Provide the (x, y) coordinate of the cell's center where the given text is located.  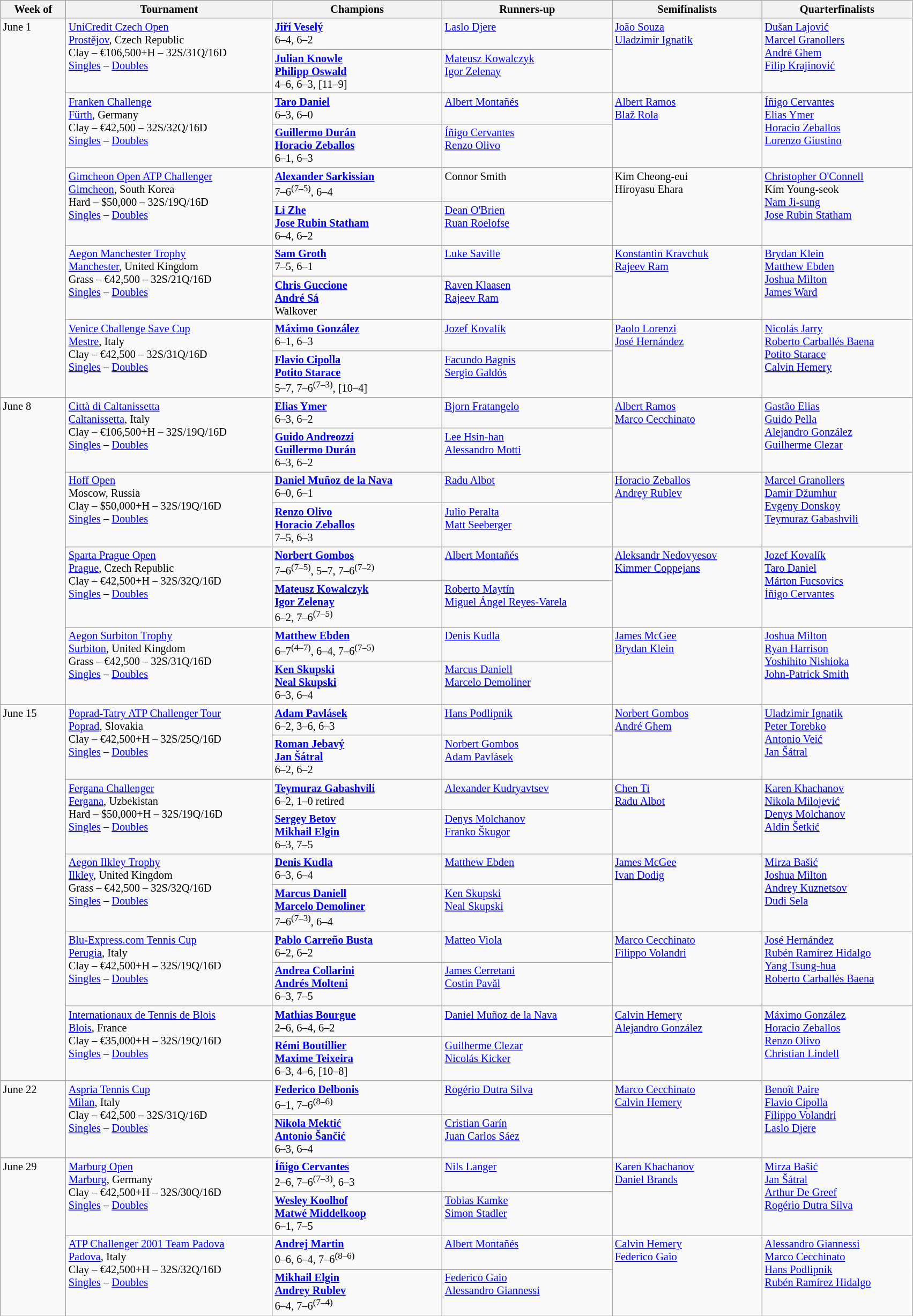
Rémi Boutillier Maxime Teixeira 6–3, 4–6, [10–8] (357, 1058)
Raven Klaasen Rajeev Ram (528, 298)
Denis Kudla (528, 644)
Mirza Bašić Jan Šátral Arthur De Greef Rogério Dutra Silva (837, 1197)
Sam Groth7–5, 6–1 (357, 260)
Tobias Kamke Simon Stadler (528, 1214)
Mateusz Kowalczyk Igor Zelenay (528, 71)
Laslo Djere (528, 34)
Poprad-Tatry ATP Challenger TourPoprad, Slovakia Clay – €42,500+H – 32S/25Q/16DSingles – Doubles (169, 742)
Alexander Sarkissian7–6(7–5), 6–4 (357, 184)
Marco Cecchinato Filippo Volandri (687, 969)
Benoît Paire Flavio Cipolla Filippo Volandri Laslo Djere (837, 1119)
Federico Delbonis 6–1, 7–6(8–6) (357, 1097)
Bjorn Fratangelo (528, 413)
Nils Langer (528, 1175)
Jozef Kovalík (528, 335)
Week of (33, 9)
Facundo Bagnis Sergio Galdós (528, 374)
Wesley Koolhof Matwé Middelkoop6–1, 7–5 (357, 1214)
Pablo Carreño Busta 6–2, 6–2 (357, 947)
James McGee Ivan Dodig (687, 893)
Albert Ramos Blaž Rola (687, 130)
Federico Gaio Alessandro Giannessi (528, 1292)
Albert Ramos Marco Cecchinato (687, 434)
Guillermo Durán Horacio Zeballos6–1, 6–3 (357, 146)
Máximo González Horacio Zeballos Renzo Olivo Christian Lindell (837, 1043)
Calvin Hemery Federico Gaio (687, 1275)
Calvin Hemery Alejandro González (687, 1043)
Luke Saville (528, 260)
Matteo Viola (528, 947)
Aegon Surbiton TrophySurbiton, United Kingdom Grass – €42,500 – 32S/31Q/16DSingles – Doubles (169, 666)
Guilherme Clezar Nicolás Kicker (528, 1058)
Máximo González6–1, 6–3 (357, 335)
Nicolás Jarry Roberto Carballés Baena Potito Starace Calvin Hemery (837, 359)
Dean O'Brien Ruan Roelofse (528, 223)
Internationaux de Tennis de BloisBlois, France Clay – €35,000+H – 32S/19Q/16DSingles – Doubles (169, 1043)
Franken ChallengeFürth, Germany Clay – €42,500 – 32S/32Q/16DSingles – Doubles (169, 130)
Jiří Veselý6–4, 6–2 (357, 34)
Konstantin Kravchuk Rajeev Ram (687, 282)
Roman Jebavý Jan Šátral6–2, 6–2 (357, 757)
Rogério Dutra Silva (528, 1097)
Joshua Milton Ryan Harrison Yoshihito Nishioka John-Patrick Smith (837, 666)
James Cerretani Costin Pavăl (528, 984)
June 1 (33, 208)
Íñigo Cervantes Elias Ymer Horacio Zeballos Lorenzo Giustino (837, 130)
Mathias Bourgue 2–6, 6–4, 6–2 (357, 1021)
Blu-Express.com Tennis CupPerugia, Italy Clay – €42,500+H – 32S/19Q/16DSingles – Doubles (169, 969)
Norbert Gombos 7–6(7–5), 5–7, 7–6(7–2) (357, 564)
Champions (357, 9)
Daniel Muñoz de la Nava (528, 1021)
Aspria Tennis CupMilan, Italy Clay – €42,500 – 32S/31Q/16DSingles – Doubles (169, 1119)
ATP Challenger 2001 Team PadovaPadova, Italy Clay – €42,500+H – 32S/32Q/16DSingles – Doubles (169, 1275)
Hans Podlipnik (528, 720)
Guido Andreozzi Guillermo Durán 6–3, 6–2 (357, 450)
Connor Smith (528, 184)
Marcus Daniell Marcelo Demoliner (528, 683)
Andrej Martin0–6, 6–4, 7–6(8–6) (357, 1252)
Sergey Betov Mikhail Elgin6–3, 7–5 (357, 832)
Denis Kudla6–3, 6–4 (357, 869)
Dušan Lajović Marcel Granollers André Ghem Filip Krajinović (837, 56)
Alessandro Giannessi Marco Cecchinato Hans Podlipnik Rubén Ramírez Hidalgo (837, 1275)
James McGee Brydan Klein (687, 666)
Kim Cheong-eui Hiroyasu Ehara (687, 207)
Aegon Manchester TrophyManchester, United Kingdom Grass – €42,500 – 32S/21Q/16DSingles – Doubles (169, 282)
Matthew Ebden (528, 869)
Horacio Zeballos Andrey Rublev (687, 509)
Chris Guccione André Sá Walkover (357, 298)
Tournament (169, 9)
Karen Khachanov Daniel Brands (687, 1197)
Gimcheon Open ATP ChallengerGimcheon, South Korea Hard – $50,000 – 32S/19Q/16DSingles – Doubles (169, 207)
Elias Ymer 6–3, 6–2 (357, 413)
Marcel Granollers Damir Džumhur Evgeny Donskoy Teymuraz Gabashvili (837, 509)
Quarterfinalists (837, 9)
Jozef Kovalík Taro Daniel Márton Fucsovics Íñigo Cervantes (837, 587)
Mirza Bašić Joshua Milton Andrey Kuznetsov Dudi Sela (837, 893)
Renzo Olivo Horacio Zeballos 7–5, 6–3 (357, 525)
Hoff OpenMoscow, Russia Clay – $50,000+H – 32S/19Q/16DSingles – Doubles (169, 509)
Marco Cecchinato Calvin Hemery (687, 1119)
Semifinalists (687, 9)
Daniel Muñoz de la Nava 6–0, 6–1 (357, 487)
Teymuraz Gabashvili6–2, 1–0 retired (357, 795)
Cristian Garín Juan Carlos Sáez (528, 1136)
João Souza Uladzimir Ignatik (687, 56)
Julio Peralta Matt Seeberger (528, 525)
Uladzimir Ignatik Peter Torebko Antonio Veić Jan Šátral (837, 742)
Íñigo Cervantes Renzo Olivo (528, 146)
Roberto Maytín Miguel Ángel Reyes-Varela (528, 603)
Paolo Lorenzi José Hernández (687, 359)
June 8 (33, 551)
Norbert Gombos André Ghem (687, 742)
Christopher O'Connell Kim Young-seok Nam Ji-sung Jose Rubin Statham (837, 207)
Aleksandr Nedovyesov Kimmer Coppejans (687, 587)
Norbert Gombos Adam Pavlásek (528, 757)
Aegon Ilkley TrophyIlkley, United Kingdom Grass – €42,500 – 32S/32Q/16DSingles – Doubles (169, 893)
UniCredit Czech OpenProstějov, Czech Republic Clay – €106,500+H – 32S/31Q/16DSingles – Doubles (169, 56)
Taro Daniel6–3, 6–0 (357, 108)
June 29 (33, 1237)
Julian Knowle Philipp Oswald4–6, 6–3, [11–9] (357, 71)
Città di CaltanissettaCaltanissetta, Italy Clay – €106,500+H – 32S/19Q/16DSingles – Doubles (169, 434)
Nikola Mektić Antonio Šančić 6–3, 6–4 (357, 1136)
June 22 (33, 1119)
Marcus Daniell Marcelo Demoliner7–6(7–3), 6–4 (357, 908)
José Hernández Rubén Ramírez Hidalgo Yang Tsung-hua Roberto Carballés Baena (837, 969)
Adam Pavlásek6–2, 3–6, 6–3 (357, 720)
Venice Challenge Save CupMestre, Italy Clay – €42,500 – 32S/31Q/16DSingles – Doubles (169, 359)
Flavio Cipolla Potito Starace 5–7, 7–6(7–3), [10–4] (357, 374)
Fergana ChallengerFergana, Uzbekistan Hard – $50,000+H – 32S/19Q/16DSingles – Doubles (169, 817)
Sparta Prague OpenPrague, Czech Republic Clay – €42,500+H – 32S/32Q/16DSingles – Doubles (169, 587)
Karen Khachanov Nikola Milojević Denys Molchanov Aldin Šetkić (837, 817)
Radu Albot (528, 487)
Mateusz Kowalczyk Igor Zelenay 6–2, 7–6(7–5) (357, 603)
Lee Hsin-han Alessandro Motti (528, 450)
Runners-up (528, 9)
Ken Skupski Neal Skupski 6–3, 6–4 (357, 683)
Alexander Kudryavtsev (528, 795)
Andrea Collarini Andrés Molteni 6–3, 7–5 (357, 984)
Mikhail Elgin Andrey Rublev6–4, 7–6(7–4) (357, 1292)
Chen Ti Radu Albot (687, 817)
Li Zhe Jose Rubin Statham6–4, 6–2 (357, 223)
June 15 (33, 892)
Denys Molchanov Franko Škugor (528, 832)
Brydan Klein Matthew Ebden Joshua Milton James Ward (837, 282)
Gastão Elias Guido Pella Alejandro González Guilherme Clezar (837, 434)
Marburg OpenMarburg, Germany Clay – €42,500+H – 32S/30Q/16DSingles – Doubles (169, 1197)
Íñigo Cervantes2–6, 7–6(7–3), 6–3 (357, 1175)
Ken Skupski Neal Skupski (528, 908)
Matthew Ebden 6–7(4–7), 6–4, 7–6(7–5) (357, 644)
